For the text-containing cell, return its midpoint in [X, Y] coordinate format. 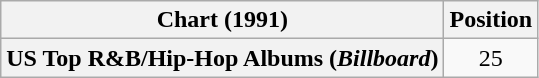
25 [491, 58]
US Top R&B/Hip-Hop Albums (Billboard) [222, 58]
Chart (1991) [222, 20]
Position [491, 20]
